Pinpoint the cell where the given text exists, returning its (X, Y) midpoint coordinate. 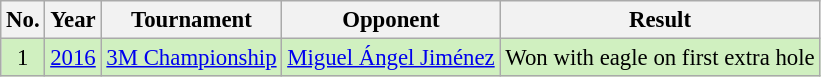
Won with eagle on first extra hole (660, 58)
2016 (73, 58)
Year (73, 20)
3M Championship (192, 58)
1 (23, 58)
Miguel Ángel Jiménez (391, 58)
Result (660, 20)
Tournament (192, 20)
Opponent (391, 20)
No. (23, 20)
